Identify which cell holds the provided text, then report its [X, Y] central coordinate. 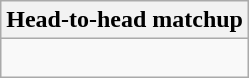
Head-to-head matchup [125, 20]
